Scan for the cell matching the given text and deliver its [X, Y] coordinate at center. 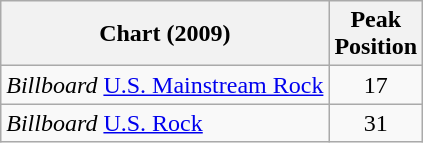
Billboard U.S. Rock [165, 123]
Chart (2009) [165, 34]
17 [376, 85]
PeakPosition [376, 34]
31 [376, 123]
Billboard U.S. Mainstream Rock [165, 85]
